Pinpoint the cell where the given text exists, returning its (X, Y) midpoint coordinate. 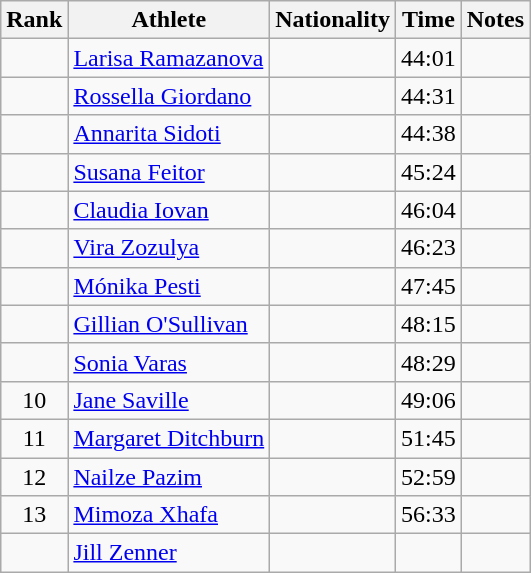
46:04 (428, 210)
Mónika Pesti (169, 286)
44:01 (428, 58)
10 (34, 400)
Rank (34, 20)
Larisa Ramazanova (169, 58)
44:38 (428, 134)
Mimoza Xhafa (169, 515)
Sonia Varas (169, 362)
Susana Feitor (169, 172)
Vira Zozulya (169, 248)
13 (34, 515)
Time (428, 20)
46:23 (428, 248)
48:15 (428, 324)
Claudia Iovan (169, 210)
51:45 (428, 438)
Jane Saville (169, 400)
Annarita Sidoti (169, 134)
Jill Zenner (169, 553)
Athlete (169, 20)
49:06 (428, 400)
48:29 (428, 362)
11 (34, 438)
47:45 (428, 286)
56:33 (428, 515)
Nailze Pazim (169, 477)
44:31 (428, 96)
52:59 (428, 477)
Gillian O'Sullivan (169, 324)
Nationality (333, 20)
12 (34, 477)
Notes (495, 20)
Margaret Ditchburn (169, 438)
Rossella Giordano (169, 96)
45:24 (428, 172)
